Search for the cell housing the specified text and yield its (x, y) center coordinate. 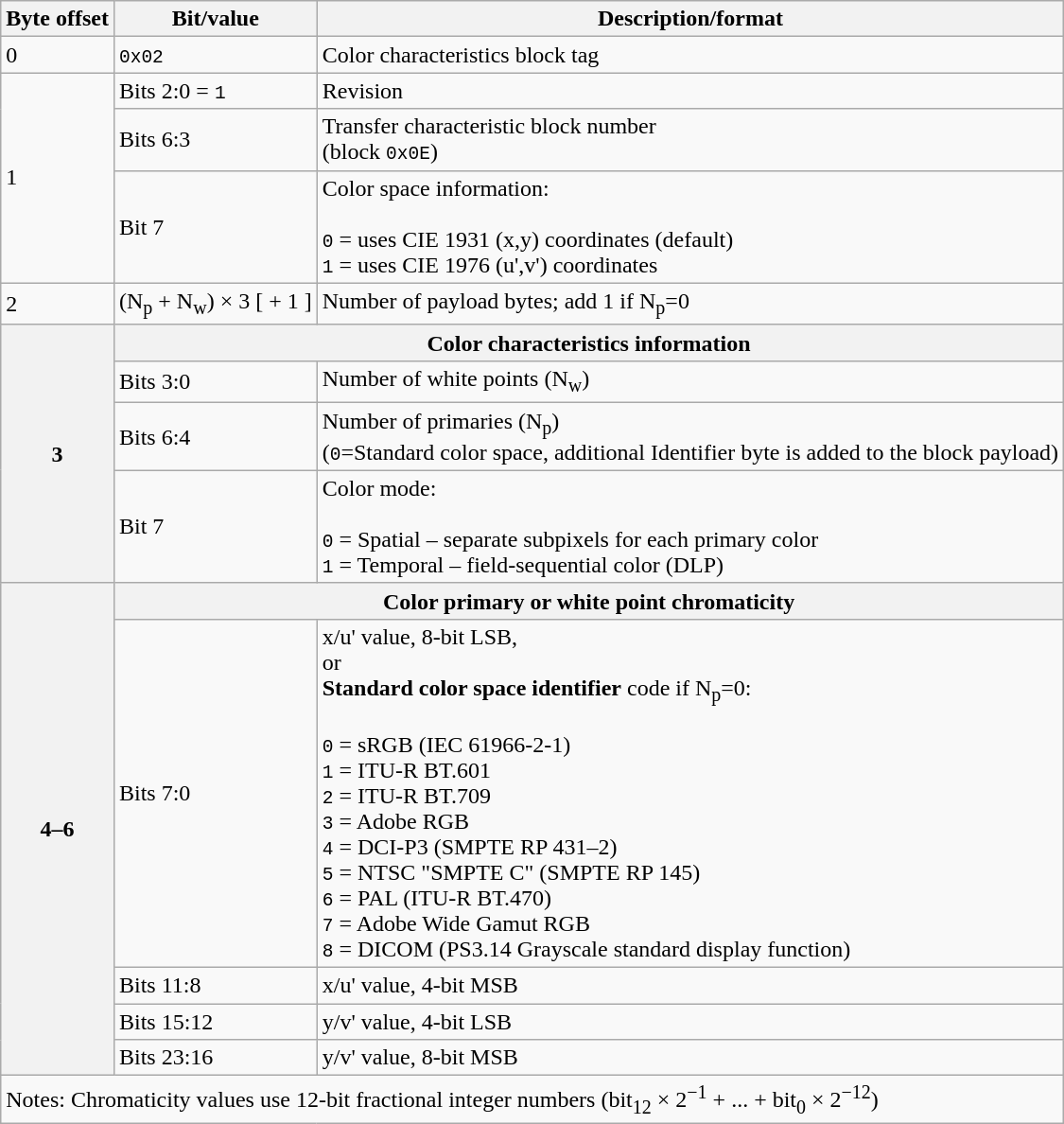
0x02 (216, 55)
Bits 7:0 (216, 793)
Color space information:0 = uses CIE 1931 (x,y) coordinates (default) 1 = uses CIE 1976 (u',v') coordinates (690, 227)
4–6 (58, 829)
Bit/value (216, 19)
Number of payload bytes; add 1 if Np=0 (690, 304)
Bits 23:16 (216, 1058)
3 (58, 454)
Byte offset (58, 19)
Color primary or white point chromaticity (588, 601)
Transfer characteristic block number (block 0x0E) (690, 140)
Number of white points (Nw) (690, 381)
Bits 3:0 (216, 381)
Number of primaries (Np) (0=Standard color space, additional Identifier byte is added to the block payload) (690, 437)
Bits 6:4 (216, 437)
Bits 6:3 (216, 140)
1 (58, 178)
Color mode:0 = Spatial – separate subpixels for each primary color 1 = Temporal – field-sequential color (DLP) (690, 526)
(Np + Nw) × 3 [ + 1 ] (216, 304)
x/u' value, 4-bit MSB (690, 986)
Notes: Chromaticity values use 12-bit fractional integer numbers (bit12 × 2−1 + ... + bit0 × 2−12) (532, 1099)
Revision (690, 91)
Bits 15:12 (216, 1022)
Bits 11:8 (216, 986)
Color characteristics information (588, 342)
y/v' value, 8-bit MSB (690, 1058)
Bits 2:0 = 1 (216, 91)
2 (58, 304)
Description/format (690, 19)
y/v' value, 4-bit LSB (690, 1022)
Color characteristics block tag (690, 55)
0 (58, 55)
